Pinpoint the cell where the given text exists, returning its (X, Y) midpoint coordinate. 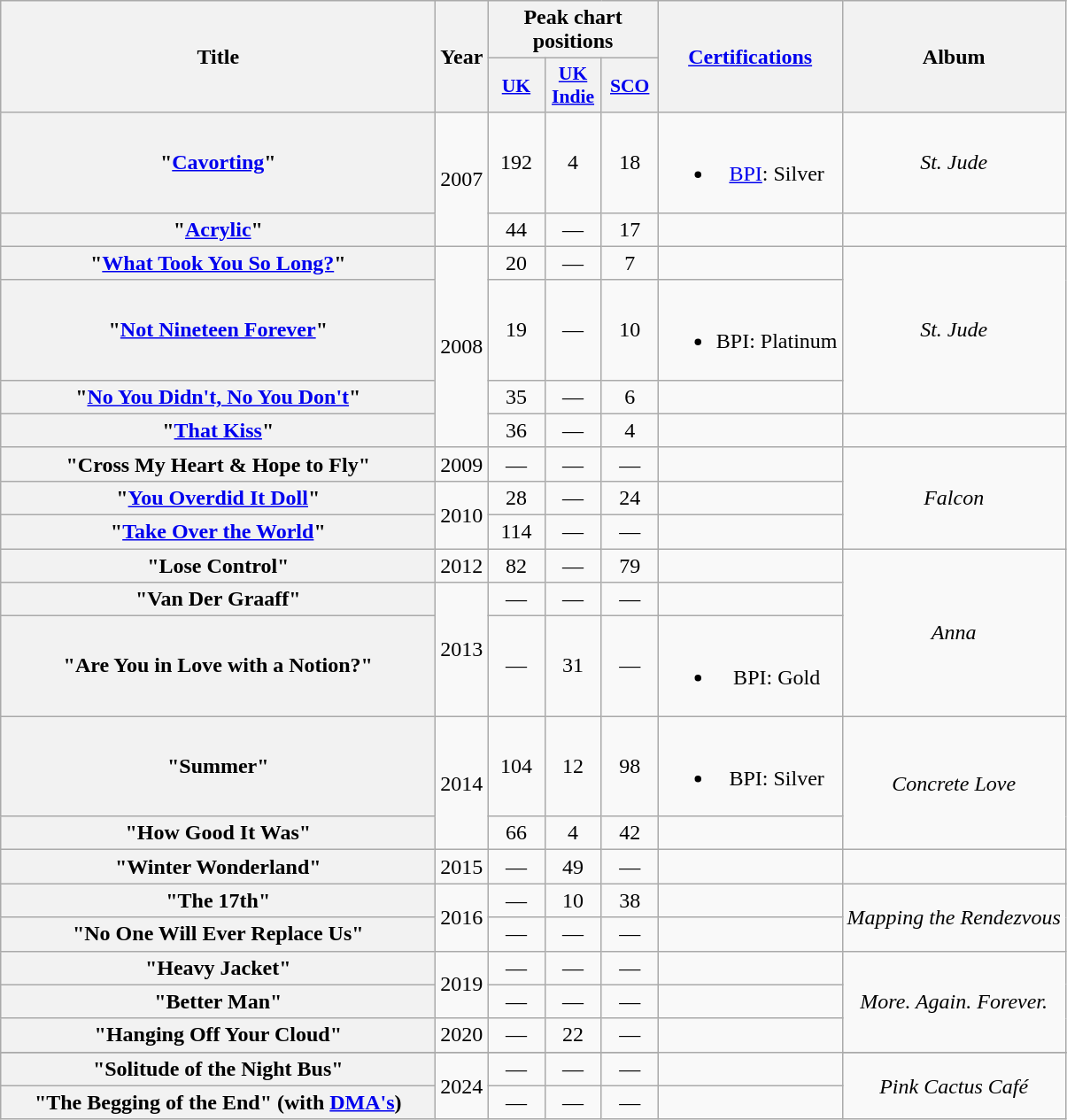
"You Overdid It Doll" (218, 498)
"Winter Wonderland" (218, 867)
"Van Der Graaff" (218, 599)
79 (630, 566)
114 (516, 531)
Album (954, 57)
Peak chart positions (573, 30)
35 (516, 397)
"Heavy Jacket" (218, 968)
2009 (462, 464)
20 (516, 263)
"Hanging Off Your Cloud" (218, 1035)
Concrete Love (954, 783)
36 (516, 430)
"Lose Control" (218, 566)
38 (630, 900)
2019 (462, 985)
"That Kiss" (218, 430)
104 (516, 767)
UKIndie (573, 85)
18 (630, 163)
More. Again. Forever. (954, 1001)
"Take Over the World" (218, 531)
31 (573, 666)
"Summer" (218, 767)
Title (218, 57)
22 (573, 1035)
"Solitude of the Night Bus" (218, 1069)
Year (462, 57)
"Cross My Heart & Hope to Fly" (218, 464)
2010 (462, 514)
6 (630, 397)
2016 (462, 917)
"No One Will Ever Replace Us" (218, 934)
"Better Man" (218, 1001)
28 (516, 498)
82 (516, 566)
192 (516, 163)
2024 (462, 1085)
UK (516, 85)
BPI: Gold (750, 666)
"Acrylic" (218, 229)
SCO (630, 85)
12 (573, 767)
Certifications (750, 57)
66 (516, 833)
Falcon (954, 498)
49 (573, 867)
42 (630, 833)
"The 17th" (218, 900)
17 (630, 229)
"No You Didn't, No You Don't" (218, 397)
"Cavorting" (218, 163)
2012 (462, 566)
"How Good It Was" (218, 833)
44 (516, 229)
2007 (462, 179)
"Not Nineteen Forever" (218, 329)
Mapping the Rendezvous (954, 917)
"The Begging of the End" (with DMA's) (218, 1102)
2013 (462, 650)
19 (516, 329)
7 (630, 263)
Anna (954, 632)
Pink Cactus Café (954, 1085)
98 (630, 767)
24 (630, 498)
2015 (462, 867)
2020 (462, 1035)
2014 (462, 783)
"Are You in Love with a Notion?" (218, 666)
2008 (462, 347)
"What Took You So Long?" (218, 263)
BPI: Platinum (750, 329)
